Provide the [x, y] coordinate of the cell's center where the given text is located.  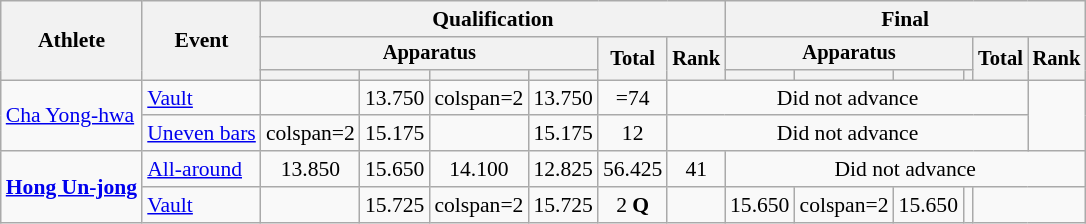
Event [202, 40]
Qualification [493, 19]
Uneven bars [202, 134]
2 Q [632, 205]
Cha Yong-hwa [72, 116]
Hong Un-jong [72, 186]
12 [632, 134]
13.850 [310, 169]
56.425 [632, 169]
All-around [202, 169]
=74 [632, 98]
Athlete [72, 40]
12.825 [562, 169]
41 [696, 169]
Final [905, 19]
14.100 [478, 169]
